Pinpoint the cell where the given text exists, returning its [X, Y] midpoint coordinate. 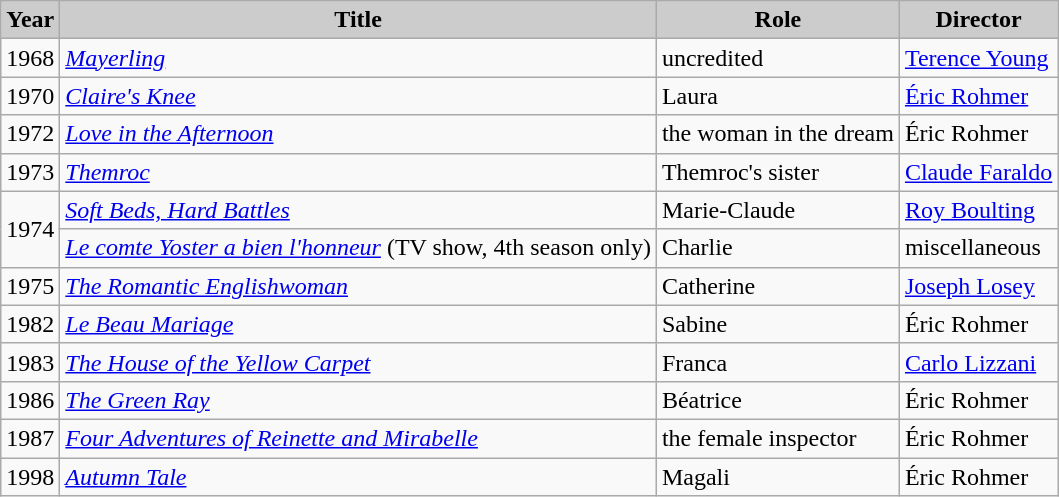
Claire's Knee [358, 96]
Franca [778, 362]
1970 [30, 96]
uncredited [778, 58]
Claude Faraldo [978, 172]
Title [358, 20]
The Romantic Englishwoman [358, 286]
Terence Young [978, 58]
The Green Ray [358, 400]
Laura [778, 96]
1998 [30, 477]
Themroc [358, 172]
Le Beau Mariage [358, 324]
Joseph Losey [978, 286]
1975 [30, 286]
Carlo Lizzani [978, 362]
1986 [30, 400]
The House of the Yellow Carpet [358, 362]
the woman in the dream [778, 134]
Love in the Afternoon [358, 134]
Marie-Claude [778, 210]
miscellaneous [978, 248]
the female inspector [778, 438]
1987 [30, 438]
Roy Boulting [978, 210]
Four Adventures of Reinette and Mirabelle [358, 438]
Charlie [778, 248]
Catherine [778, 286]
Sabine [778, 324]
Soft Beds, Hard Battles [358, 210]
1973 [30, 172]
Director [978, 20]
1983 [30, 362]
Role [778, 20]
Béatrice [778, 400]
Magali [778, 477]
1982 [30, 324]
Themroc's sister [778, 172]
1968 [30, 58]
Le comte Yoster a bien l'honneur (TV show, 4th season only) [358, 248]
Autumn Tale [358, 477]
Year [30, 20]
1974 [30, 229]
Mayerling [358, 58]
1972 [30, 134]
